Identify which cell holds the provided text, then report its [x, y] central coordinate. 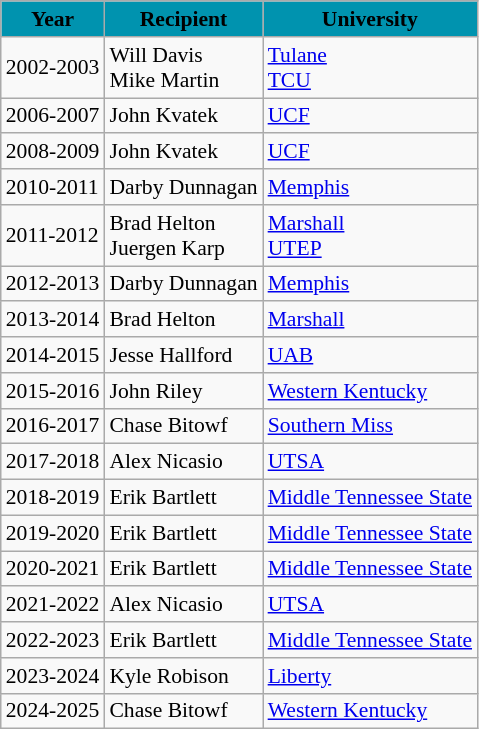
Brad Helton [183, 320]
2002-2003 [53, 68]
Liberty [370, 676]
UAB [370, 355]
Recipient [183, 19]
2017-2018 [53, 462]
2019-2020 [53, 533]
2014-2015 [53, 355]
2015-2016 [53, 391]
University [370, 19]
2021-2022 [53, 605]
Marshall [370, 320]
TulaneTCU [370, 68]
John Riley [183, 391]
MarshallUTEP [370, 236]
Jesse Hallford [183, 355]
Southern Miss [370, 426]
Will DavisMike Martin [183, 68]
2010-2011 [53, 187]
2022-2023 [53, 640]
Kyle Robison [183, 676]
Brad HeltonJuergen Karp [183, 236]
2024-2025 [53, 711]
2011-2012 [53, 236]
2012-2013 [53, 284]
2008-2009 [53, 152]
2023-2024 [53, 676]
Year [53, 19]
2018-2019 [53, 498]
2020-2021 [53, 569]
2016-2017 [53, 426]
2006-2007 [53, 116]
2013-2014 [53, 320]
